For the text-containing cell, return its midpoint in (X, Y) coordinate format. 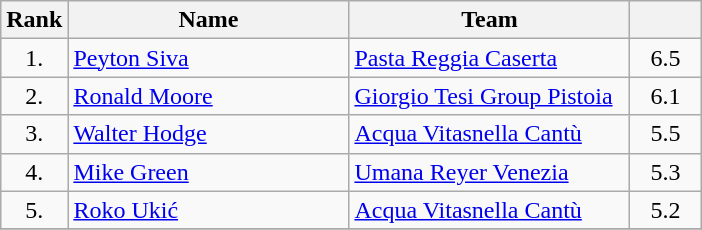
Rank (34, 20)
Ronald Moore (208, 96)
Peyton Siva (208, 58)
Pasta Reggia Caserta (490, 58)
2. (34, 96)
Walter Hodge (208, 134)
Umana Reyer Venezia (490, 172)
Team (490, 20)
6.5 (666, 58)
1. (34, 58)
Mike Green (208, 172)
5.2 (666, 210)
3. (34, 134)
Giorgio Tesi Group Pistoia (490, 96)
4. (34, 172)
5.3 (666, 172)
5.5 (666, 134)
5. (34, 210)
Roko Ukić (208, 210)
Name (208, 20)
6.1 (666, 96)
